Determine the (X, Y) coordinate at the center of the cell enclosing the given text.  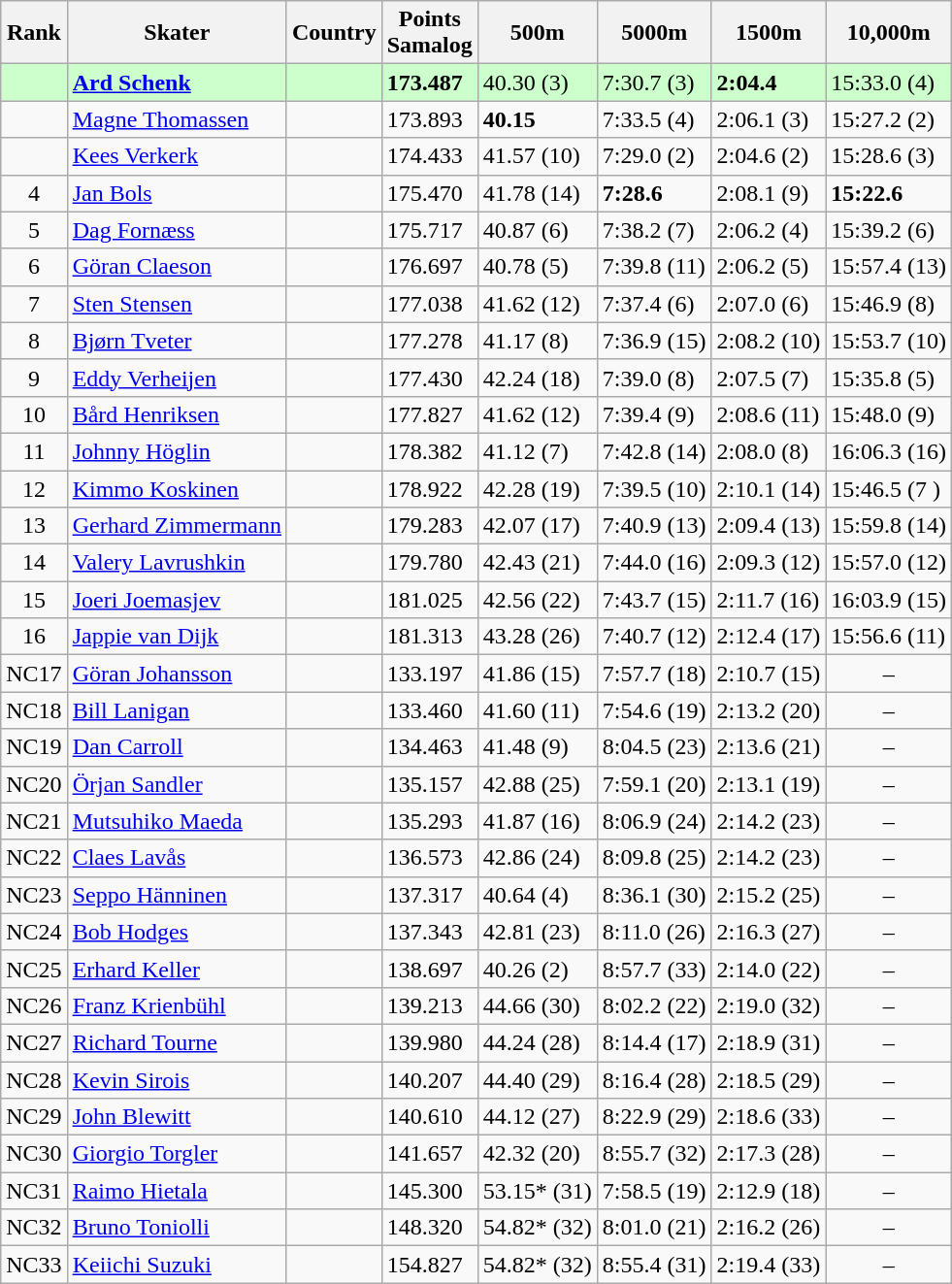
2:08.2 (10) (769, 341)
177.430 (429, 378)
NC25 (34, 969)
7:40.7 (12) (654, 637)
154.827 (429, 1265)
8:16.4 (28) (654, 1080)
2:10.1 (14) (769, 488)
NC33 (34, 1265)
NC32 (34, 1228)
42.88 (25) (538, 784)
2:15.2 (25) (769, 895)
10 (34, 414)
1500m (769, 33)
15:46.5 (7 ) (889, 488)
2:10.7 (15) (769, 674)
Kimmo Koskinen (177, 488)
133.460 (429, 710)
42.07 (17) (538, 526)
139.980 (429, 1042)
7:54.6 (19) (654, 710)
44.24 (28) (538, 1042)
2:14.0 (22) (769, 969)
15:33.0 (4) (889, 82)
16:03.9 (15) (889, 600)
40.26 (2) (538, 969)
Kees Verkerk (177, 156)
Bruno Toniolli (177, 1228)
7:33.5 (4) (654, 119)
7:39.5 (10) (654, 488)
2:12.4 (17) (769, 637)
NC24 (34, 932)
John Blewitt (177, 1117)
2:11.7 (16) (769, 600)
500m (538, 33)
8:06.9 (24) (654, 821)
7:28.6 (654, 193)
41.86 (15) (538, 674)
Bård Henriksen (177, 414)
2:19.4 (33) (769, 1265)
42.86 (24) (538, 858)
2:07.5 (7) (769, 378)
177.038 (429, 304)
2:06.2 (4) (769, 230)
Bill Lanigan (177, 710)
2:04.4 (769, 82)
2:09.3 (12) (769, 563)
14 (34, 563)
133.197 (429, 674)
16:06.3 (16) (889, 451)
8:22.9 (29) (654, 1117)
178.382 (429, 451)
15:57.4 (13) (889, 267)
41.57 (10) (538, 156)
7:39.4 (9) (654, 414)
2:18.6 (33) (769, 1117)
175.717 (429, 230)
15:46.9 (8) (889, 304)
2:08.1 (9) (769, 193)
2:18.5 (29) (769, 1080)
7:39.8 (11) (654, 267)
135.293 (429, 821)
2:18.9 (31) (769, 1042)
NC30 (34, 1154)
44.66 (30) (538, 1005)
40.64 (4) (538, 895)
8:36.1 (30) (654, 895)
42.43 (21) (538, 563)
41.17 (8) (538, 341)
Jan Bols (177, 193)
8:04.5 (23) (654, 747)
181.025 (429, 600)
2:13.1 (19) (769, 784)
13 (34, 526)
15:56.6 (11) (889, 637)
8:01.0 (21) (654, 1228)
Magne Thomassen (177, 119)
2:04.6 (2) (769, 156)
135.157 (429, 784)
138.697 (429, 969)
Göran Johansson (177, 674)
7:57.7 (18) (654, 674)
40.78 (5) (538, 267)
42.56 (22) (538, 600)
8:02.2 (22) (654, 1005)
8 (34, 341)
NC28 (34, 1080)
179.283 (429, 526)
15 (34, 600)
4 (34, 193)
5000m (654, 33)
8:09.8 (25) (654, 858)
42.81 (23) (538, 932)
2:07.0 (6) (769, 304)
Richard Tourne (177, 1042)
2:06.1 (3) (769, 119)
44.40 (29) (538, 1080)
NC27 (34, 1042)
41.60 (11) (538, 710)
53.15* (31) (538, 1191)
Kevin Sirois (177, 1080)
15:39.2 (6) (889, 230)
Ard Schenk (177, 82)
15:57.0 (12) (889, 563)
174.433 (429, 156)
7:43.7 (15) (654, 600)
176.697 (429, 267)
140.610 (429, 1117)
Örjan Sandler (177, 784)
7:40.9 (13) (654, 526)
12 (34, 488)
40.87 (6) (538, 230)
Bjørn Tveter (177, 341)
134.463 (429, 747)
42.28 (19) (538, 488)
7:37.4 (6) (654, 304)
NC31 (34, 1191)
15:48.0 (9) (889, 414)
2:19.0 (32) (769, 1005)
7:38.2 (7) (654, 230)
173.893 (429, 119)
42.24 (18) (538, 378)
145.300 (429, 1191)
Country (334, 33)
41.12 (7) (538, 451)
NC23 (34, 895)
9 (34, 378)
Giorgio Torgler (177, 1154)
137.343 (429, 932)
173.487 (429, 82)
41.78 (14) (538, 193)
7:29.0 (2) (654, 156)
140.207 (429, 1080)
5 (34, 230)
7:58.5 (19) (654, 1191)
Franz Krienbühl (177, 1005)
Dag Fornæss (177, 230)
Keiichi Suzuki (177, 1265)
NC21 (34, 821)
15:35.8 (5) (889, 378)
8:14.4 (17) (654, 1042)
175.470 (429, 193)
40.15 (538, 119)
NC29 (34, 1117)
Raimo Hietala (177, 1191)
16 (34, 637)
40.30 (3) (538, 82)
Johnny Höglin (177, 451)
2:08.0 (8) (769, 451)
137.317 (429, 895)
Jappie van Dijk (177, 637)
181.313 (429, 637)
15:22.6 (889, 193)
15:59.8 (14) (889, 526)
15:28.6 (3) (889, 156)
8:55.7 (32) (654, 1154)
15:53.7 (10) (889, 341)
7:30.7 (3) (654, 82)
148.320 (429, 1228)
7:44.0 (16) (654, 563)
Göran Claeson (177, 267)
Points Samalog (429, 33)
141.657 (429, 1154)
10,000m (889, 33)
7 (34, 304)
177.827 (429, 414)
2:13.6 (21) (769, 747)
7:59.1 (20) (654, 784)
2:12.9 (18) (769, 1191)
42.32 (20) (538, 1154)
8:57.7 (33) (654, 969)
NC20 (34, 784)
Claes Lavås (177, 858)
2:09.4 (13) (769, 526)
44.12 (27) (538, 1117)
2:16.3 (27) (769, 932)
NC22 (34, 858)
11 (34, 451)
Valery Lavrushkin (177, 563)
Dan Carroll (177, 747)
2:17.3 (28) (769, 1154)
8:11.0 (26) (654, 932)
136.573 (429, 858)
2:08.6 (11) (769, 414)
178.922 (429, 488)
Mutsuhiko Maeda (177, 821)
Bob Hodges (177, 932)
7:39.0 (8) (654, 378)
139.213 (429, 1005)
Joeri Joemasjev (177, 600)
NC19 (34, 747)
177.278 (429, 341)
43.28 (26) (538, 637)
7:36.9 (15) (654, 341)
41.48 (9) (538, 747)
2:13.2 (20) (769, 710)
Erhard Keller (177, 969)
Sten Stensen (177, 304)
179.780 (429, 563)
2:16.2 (26) (769, 1228)
Gerhard Zimmermann (177, 526)
NC18 (34, 710)
Eddy Verheijen (177, 378)
8:55.4 (31) (654, 1265)
7:42.8 (14) (654, 451)
NC17 (34, 674)
NC26 (34, 1005)
Skater (177, 33)
41.87 (16) (538, 821)
6 (34, 267)
15:27.2 (2) (889, 119)
Seppo Hänninen (177, 895)
2:06.2 (5) (769, 267)
Rank (34, 33)
